Return the (X, Y) coordinate for the center point of the cell that contains the specified text.  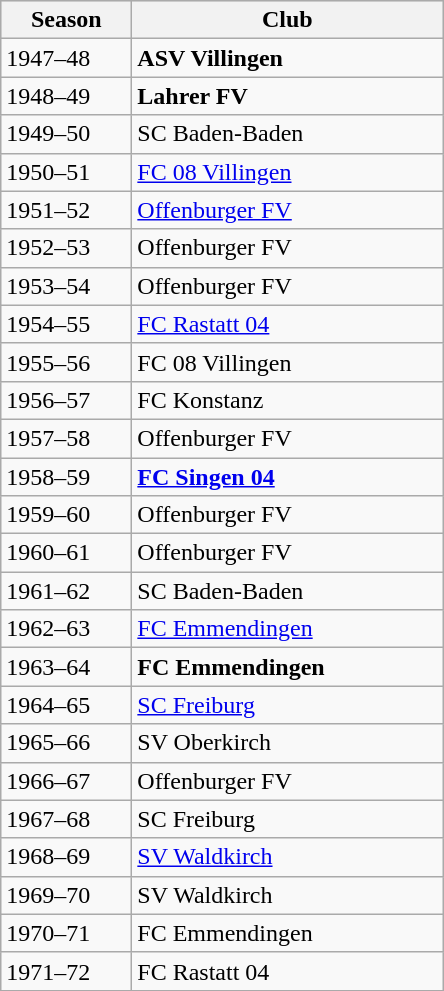
1958–59 (66, 477)
1950–51 (66, 172)
1951–52 (66, 210)
Club (288, 20)
1947–48 (66, 58)
1952–53 (66, 248)
1967–68 (66, 819)
SV Oberkirch (288, 743)
1964–65 (66, 705)
ASV Villingen (288, 58)
1971–72 (66, 971)
1965–66 (66, 743)
1955–56 (66, 362)
Season (66, 20)
FC Singen 04 (288, 477)
Lahrer FV (288, 96)
1968–69 (66, 857)
1969–70 (66, 895)
FC Konstanz (288, 400)
1948–49 (66, 96)
1966–67 (66, 781)
1957–58 (66, 438)
1963–64 (66, 667)
1960–61 (66, 553)
1949–50 (66, 134)
1956–57 (66, 400)
1962–63 (66, 629)
1953–54 (66, 286)
1961–62 (66, 591)
1970–71 (66, 933)
1959–60 (66, 515)
1954–55 (66, 324)
